Scan for the cell matching the given text and deliver its (x, y) coordinate at center. 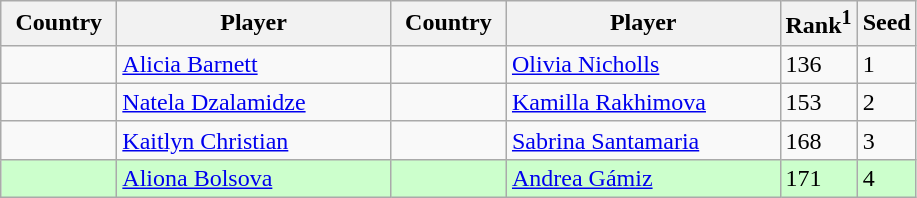
171 (818, 178)
Alicia Barnett (254, 64)
136 (818, 64)
168 (818, 140)
3 (886, 140)
Rank1 (818, 24)
Sabrina Santamaria (643, 140)
Andrea Gámiz (643, 178)
1 (886, 64)
153 (818, 102)
Kamilla Rakhimova (643, 102)
Natela Dzalamidze (254, 102)
Kaitlyn Christian (254, 140)
Olivia Nicholls (643, 64)
Seed (886, 24)
2 (886, 102)
Aliona Bolsova (254, 178)
4 (886, 178)
